Output the [X, Y] coordinate of the center of the cell containing the given text.  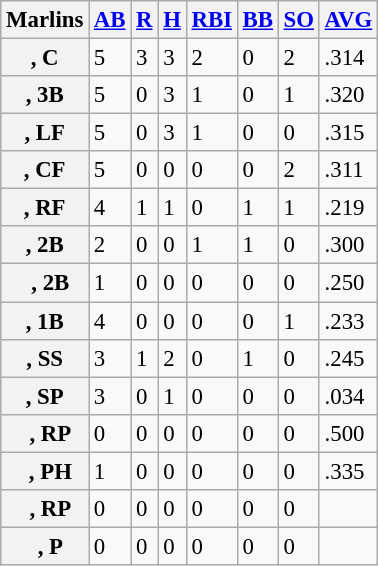
, C [45, 58]
.233 [348, 321]
, RF [45, 208]
, LF [45, 133]
, SP [45, 396]
.335 [348, 471]
.300 [348, 245]
.320 [348, 95]
RBI [212, 20]
, CF [45, 170]
, SS [45, 358]
, 3B [45, 95]
.250 [348, 283]
.219 [348, 208]
H [172, 20]
BB [258, 20]
, P [45, 546]
.315 [348, 133]
AB [110, 20]
, PH [45, 471]
R [144, 20]
.034 [348, 396]
SO [298, 20]
.311 [348, 170]
, 1B [45, 321]
.245 [348, 358]
AVG [348, 20]
Marlins [45, 20]
.500 [348, 433]
.314 [348, 58]
